For the text-containing cell, return its midpoint in (x, y) coordinate format. 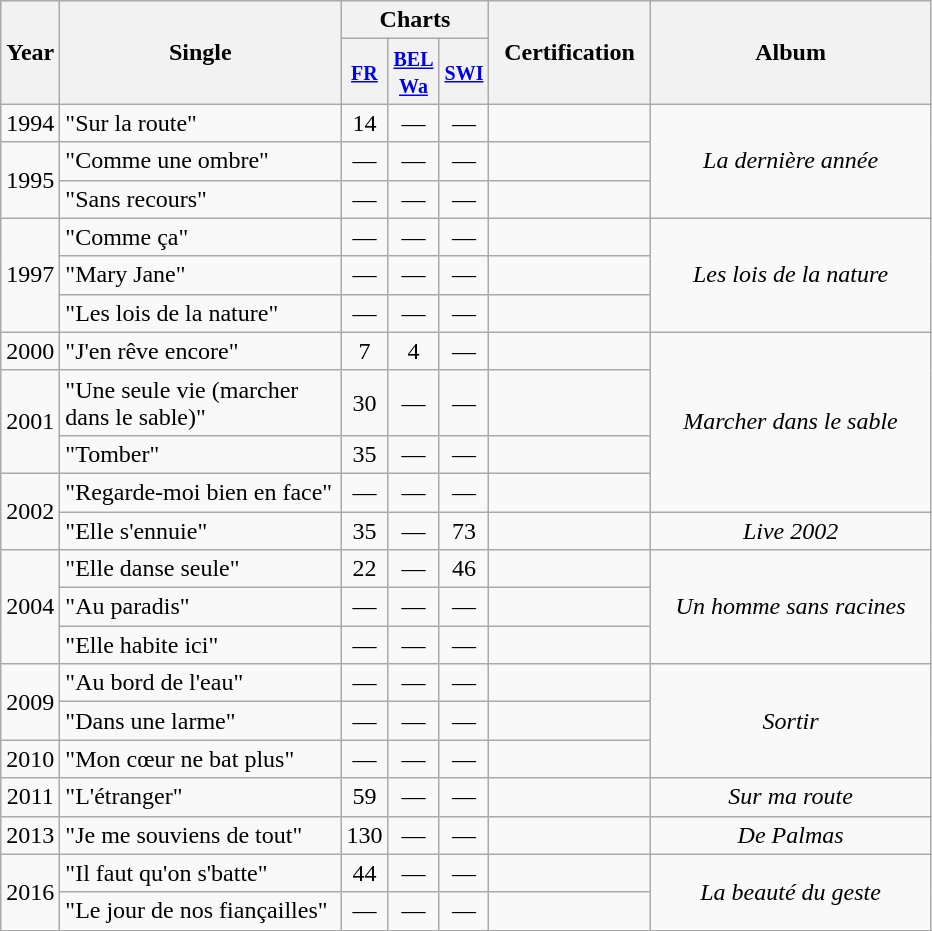
"J'en rêve encore" (200, 351)
22 (364, 569)
2009 (30, 702)
73 (464, 531)
Album (790, 52)
4 (414, 351)
"Le jour de nos fiançailles" (200, 911)
"L'étranger" (200, 797)
30 (364, 402)
59 (364, 797)
"Il faut qu'on s'batte" (200, 873)
"Mon cœur ne bat plus" (200, 759)
2001 (30, 422)
"Elle s'ennuie" (200, 531)
7 (364, 351)
2002 (30, 511)
2000 (30, 351)
44 (364, 873)
"Je me souviens de tout" (200, 835)
"Sans recours" (200, 199)
2004 (30, 607)
Sortir (790, 721)
Year (30, 52)
Un homme sans racines (790, 607)
2011 (30, 797)
"Dans une larme" (200, 721)
2016 (30, 892)
46 (464, 569)
Charts (415, 20)
"Au bord de l'eau" (200, 683)
"Une seule vie (marcher dans le sable)" (200, 402)
2013 (30, 835)
La dernière année (790, 161)
"Elle habite ici" (200, 645)
130 (364, 835)
2010 (30, 759)
"Comme une ombre" (200, 161)
Les lois de la nature (790, 275)
"Regarde-moi bien en face" (200, 492)
Sur ma route (790, 797)
Live 2002 (790, 531)
De Palmas (790, 835)
La beauté du geste (790, 892)
1995 (30, 180)
"Mary Jane" (200, 275)
Marcher dans le sable (790, 422)
1994 (30, 123)
1997 (30, 275)
"Elle danse seule" (200, 569)
"Sur la route" (200, 123)
"Tomber" (200, 454)
BEL Wa (414, 72)
"Comme ça" (200, 237)
Certification (570, 52)
Single (200, 52)
14 (364, 123)
SWI (464, 72)
FR (364, 72)
"Au paradis" (200, 607)
"Les lois de la nature" (200, 313)
